Pinpoint the cell where the given text exists, returning its [X, Y] midpoint coordinate. 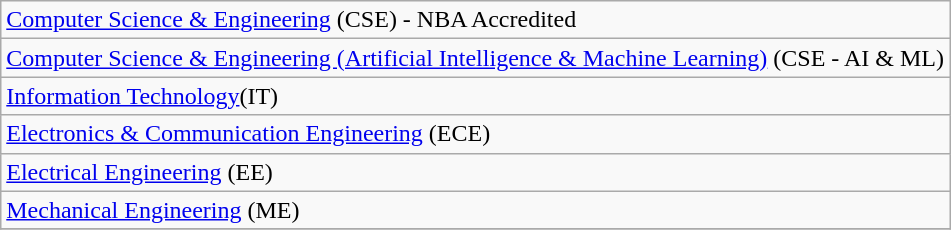
Information Technology(IT) [476, 96]
Electronics & Communication Engineering (ECE) [476, 134]
Mechanical Engineering (ME) [476, 210]
Electrical Engineering (EE) [476, 172]
Computer Science & Engineering (CSE) - NBA Accredited [476, 20]
Computer Science & Engineering (Artificial Intelligence & Machine Learning) (CSE - AI & ML) [476, 58]
